Detect which cell encompasses the target text, then output its (x, y) center coordinate. 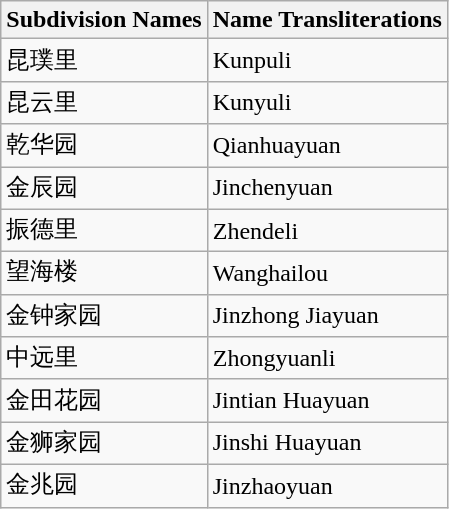
金钟家园 (104, 316)
Wanghailou (327, 274)
乾华园 (104, 146)
望海楼 (104, 274)
Jinshi Huayuan (327, 444)
Jinzhong Jiayuan (327, 316)
Jintian Huayuan (327, 400)
金田花园 (104, 400)
金兆园 (104, 486)
昆云里 (104, 102)
Name Transliterations (327, 20)
振德里 (104, 230)
Jinzhaoyuan (327, 486)
中远里 (104, 358)
Jinchenyuan (327, 188)
Subdivision Names (104, 20)
Zhongyuanli (327, 358)
金狮家园 (104, 444)
Zhendeli (327, 230)
Kunyuli (327, 102)
Qianhuayuan (327, 146)
Kunpuli (327, 60)
昆璞里 (104, 60)
金辰园 (104, 188)
